Return [x, y] of the center of cell containing provided text 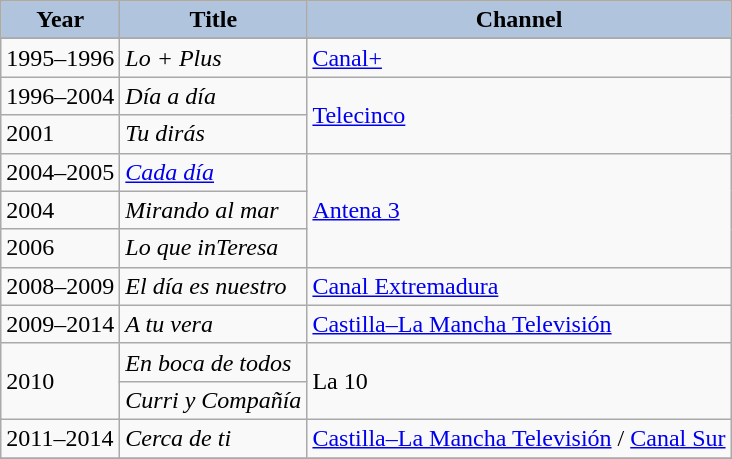
Castilla–La Mancha Televisión / Canal Sur [519, 438]
1996–2004 [60, 96]
2009–2014 [60, 324]
La 10 [519, 381]
Mirando al mar [214, 210]
2004–2005 [60, 172]
Lo + Plus [214, 58]
Telecinco [519, 115]
Canal+ [519, 58]
Castilla–La Mancha Televisión [519, 324]
Día a día [214, 96]
1995–1996 [60, 58]
Tu dirás [214, 134]
Curri y Compañía [214, 400]
Canal Extremadura [519, 286]
2001 [60, 134]
2008–2009 [60, 286]
Cerca de ti [214, 438]
A tu vera [214, 324]
Year [60, 20]
Channel [519, 20]
2010 [60, 381]
Antena 3 [519, 210]
El día es nuestro [214, 286]
2011–2014 [60, 438]
2006 [60, 248]
Title [214, 20]
Cada día [214, 172]
2004 [60, 210]
Lo que inTeresa [214, 248]
En boca de todos [214, 362]
